Return the (x, y) coordinate for the center point of the cell that contains the specified text.  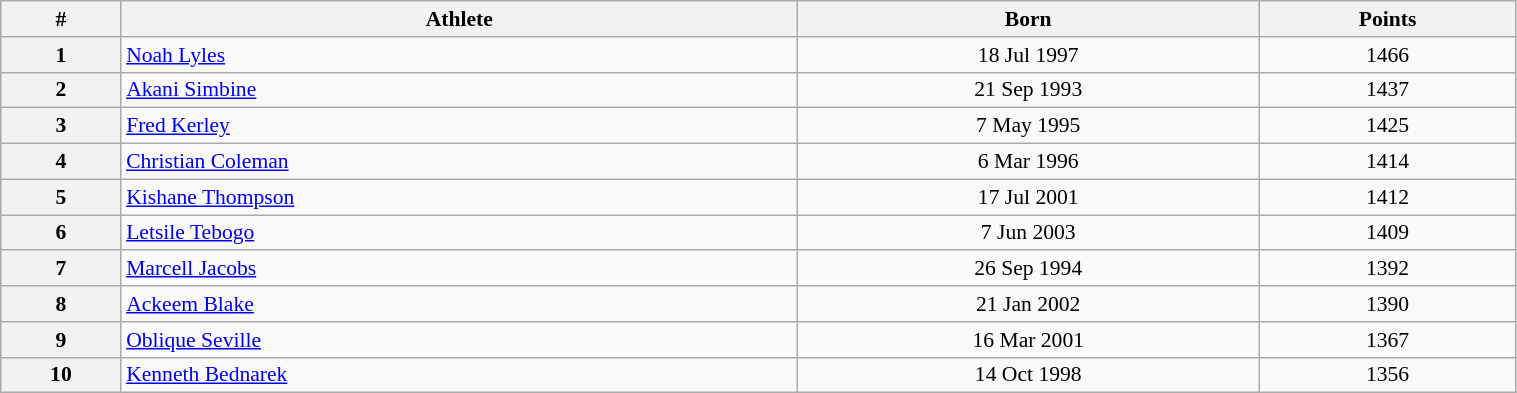
1414 (1388, 162)
Kishane Thompson (459, 197)
1437 (1388, 90)
5 (61, 197)
4 (61, 162)
Kenneth Bednarek (459, 375)
1412 (1388, 197)
21 Jan 2002 (1028, 304)
9 (61, 340)
6 (61, 233)
3 (61, 126)
7 May 1995 (1028, 126)
6 Mar 1996 (1028, 162)
1466 (1388, 55)
Athlete (459, 19)
1356 (1388, 375)
16 Mar 2001 (1028, 340)
Points (1388, 19)
Akani Simbine (459, 90)
7 (61, 269)
10 (61, 375)
1 (61, 55)
1392 (1388, 269)
7 Jun 2003 (1028, 233)
Born (1028, 19)
2 (61, 90)
Fred Kerley (459, 126)
1425 (1388, 126)
21 Sep 1993 (1028, 90)
1409 (1388, 233)
18 Jul 1997 (1028, 55)
Ackeem Blake (459, 304)
Oblique Seville (459, 340)
8 (61, 304)
# (61, 19)
Christian Coleman (459, 162)
Letsile Tebogo (459, 233)
14 Oct 1998 (1028, 375)
Noah Lyles (459, 55)
1390 (1388, 304)
26 Sep 1994 (1028, 269)
Marcell Jacobs (459, 269)
1367 (1388, 340)
17 Jul 2001 (1028, 197)
